Search for the cell housing the specified text and yield its (X, Y) center coordinate. 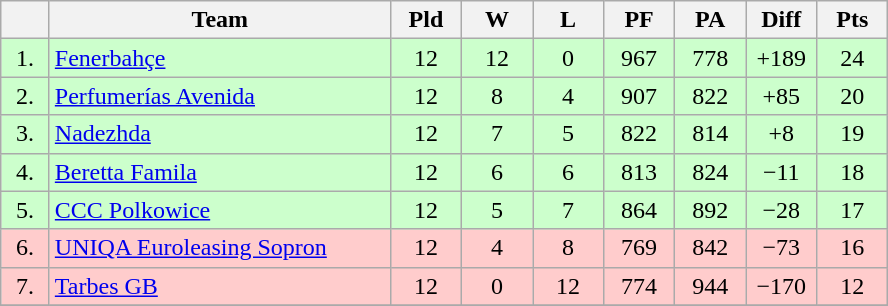
19 (852, 134)
Diff (782, 20)
Pts (852, 20)
3. (26, 134)
W (496, 20)
813 (640, 172)
−28 (782, 210)
944 (710, 286)
814 (710, 134)
Team (220, 20)
864 (640, 210)
16 (852, 248)
769 (640, 248)
+189 (782, 58)
824 (710, 172)
892 (710, 210)
Fenerbahçe (220, 58)
Nadezhda (220, 134)
6. (26, 248)
4. (26, 172)
18 (852, 172)
2. (26, 96)
−11 (782, 172)
1. (26, 58)
7. (26, 286)
967 (640, 58)
17 (852, 210)
+8 (782, 134)
Pld (426, 20)
842 (710, 248)
−73 (782, 248)
+85 (782, 96)
Perfumerías Avenida (220, 96)
20 (852, 96)
PA (710, 20)
−170 (782, 286)
Beretta Famila (220, 172)
PF (640, 20)
24 (852, 58)
5. (26, 210)
774 (640, 286)
UNIQA Euroleasing Sopron (220, 248)
L (568, 20)
Tarbes GB (220, 286)
CCC Polkowice (220, 210)
907 (640, 96)
778 (710, 58)
